Return (x, y) of the center of cell containing provided text 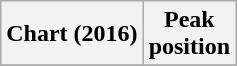
Chart (2016) (72, 34)
Peakposition (189, 34)
